Identify which cell holds the provided text, then report its [X, Y] central coordinate. 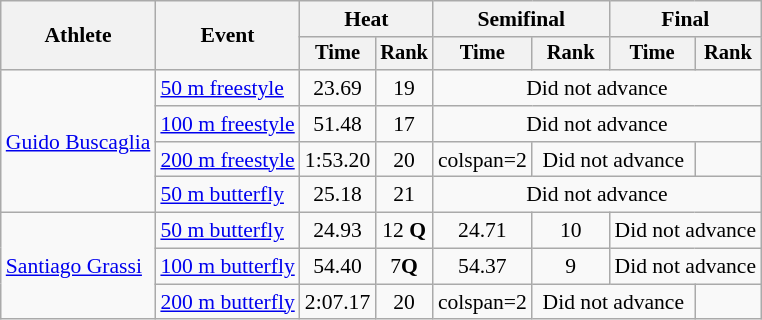
21 [404, 195]
24.93 [338, 231]
100 m butterfly [227, 267]
2:07.17 [338, 302]
12 Q [404, 231]
10 [571, 231]
Santiago Grassi [78, 266]
1:53.20 [338, 160]
50 m freestyle [227, 88]
Event [227, 36]
Heat [366, 19]
19 [404, 88]
Guido Buscaglia [78, 141]
54.40 [338, 267]
200 m butterfly [227, 302]
51.48 [338, 124]
9 [571, 267]
7Q [404, 267]
54.37 [482, 267]
Semifinal [522, 19]
Athlete [78, 36]
23.69 [338, 88]
25.18 [338, 195]
100 m freestyle [227, 124]
17 [404, 124]
200 m freestyle [227, 160]
Final [685, 19]
24.71 [482, 231]
